From the cell containing the given text, extract its center point as [x, y] coordinate. 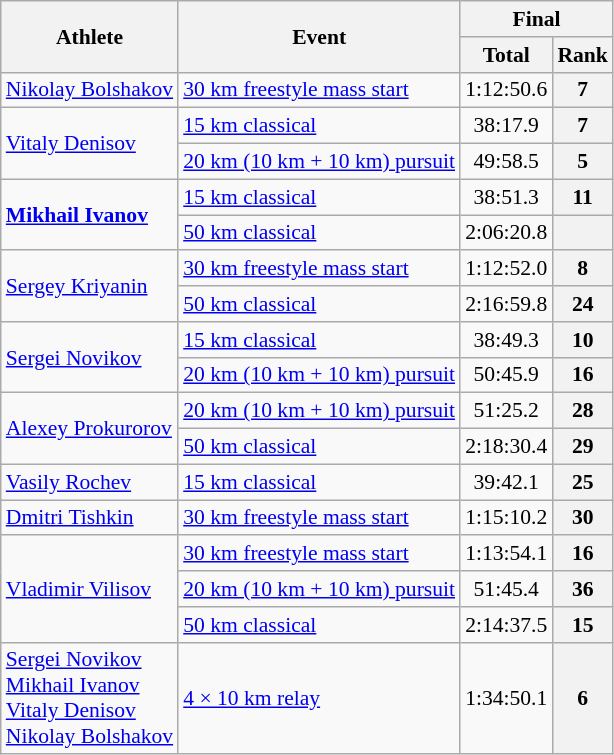
24 [582, 304]
Vitaly Denisov [90, 144]
38:49.3 [506, 340]
6 [582, 698]
Final [536, 19]
1:12:50.6 [506, 90]
30 [582, 518]
28 [582, 411]
29 [582, 447]
38:51.3 [506, 197]
36 [582, 589]
11 [582, 197]
49:58.5 [506, 162]
1:34:50.1 [506, 698]
Nikolay Bolshakov [90, 90]
Vladimir Vilisov [90, 590]
Mikhail Ivanov [90, 214]
10 [582, 340]
5 [582, 162]
50:45.9 [506, 375]
2:06:20.8 [506, 233]
2:16:59.8 [506, 304]
1:13:54.1 [506, 554]
1:12:52.0 [506, 269]
Sergei NovikovMikhail IvanovVitaly DenisovNikolay Bolshakov [90, 698]
4 × 10 km relay [319, 698]
1:15:10.2 [506, 518]
Sergey Kriyanin [90, 286]
2:18:30.4 [506, 447]
Total [506, 55]
8 [582, 269]
Rank [582, 55]
25 [582, 482]
51:25.2 [506, 411]
2:14:37.5 [506, 625]
Event [319, 36]
Athlete [90, 36]
39:42.1 [506, 482]
Dmitri Tishkin [90, 518]
51:45.4 [506, 589]
Alexey Prokurorov [90, 428]
38:17.9 [506, 126]
15 [582, 625]
Sergei Novikov [90, 358]
Vasily Rochev [90, 482]
